Capture the cell that displays the provided text and extract its (X, Y) central coordinate. 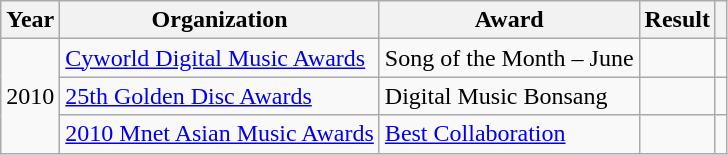
Digital Music Bonsang (509, 96)
25th Golden Disc Awards (220, 96)
Song of the Month – June (509, 58)
2010 Mnet Asian Music Awards (220, 134)
Organization (220, 20)
Cyworld Digital Music Awards (220, 58)
2010 (30, 96)
Year (30, 20)
Best Collaboration (509, 134)
Result (677, 20)
Award (509, 20)
